Provide the (x, y) coordinate of the cell's center where the given text is located.  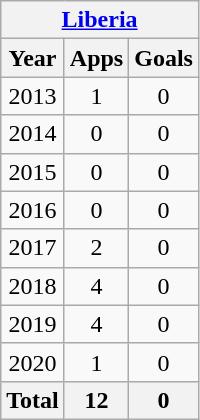
2018 (33, 286)
2020 (33, 362)
2017 (33, 248)
2016 (33, 210)
2019 (33, 324)
Liberia (100, 20)
Total (33, 400)
2 (96, 248)
2014 (33, 134)
Goals (164, 58)
Year (33, 58)
2015 (33, 172)
Apps (96, 58)
12 (96, 400)
2013 (33, 96)
